For the text-containing cell, return its midpoint in (x, y) coordinate format. 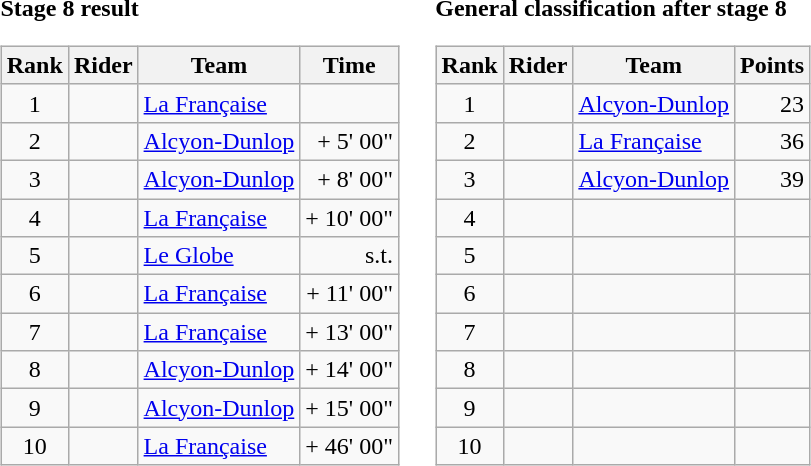
+ 14' 00" (350, 370)
+ 11' 00" (350, 294)
Time (350, 65)
+ 8' 00" (350, 179)
39 (772, 179)
36 (772, 141)
Points (772, 65)
+ 13' 00" (350, 332)
+ 15' 00" (350, 408)
23 (772, 103)
+ 10' 00" (350, 217)
Le Globe (219, 256)
+ 46' 00" (350, 446)
+ 5' 00" (350, 141)
s.t. (350, 256)
